Determine the (X, Y) coordinate at the center of the cell enclosing the given text.  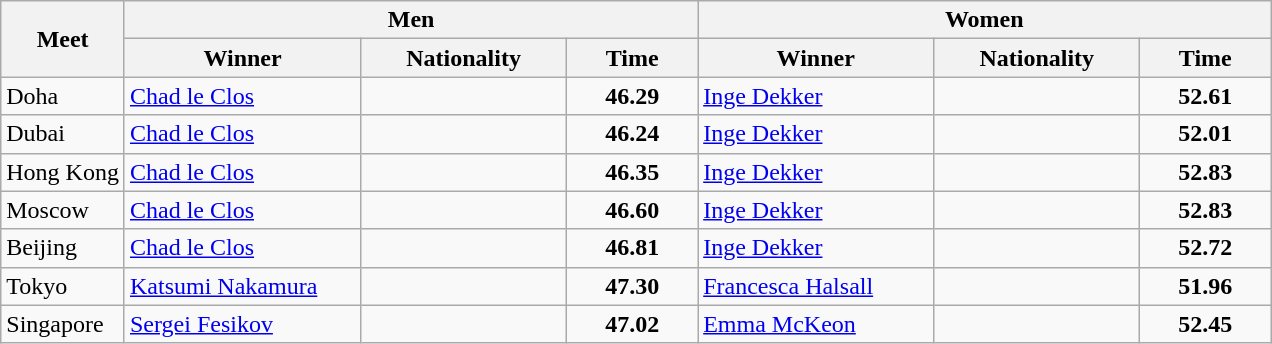
52.01 (1206, 134)
Meet (63, 39)
Doha (63, 96)
46.35 (632, 172)
Emma McKeon (816, 324)
47.30 (632, 286)
Beijing (63, 248)
Dubai (63, 134)
Men (410, 20)
52.45 (1206, 324)
46.60 (632, 210)
52.61 (1206, 96)
46.29 (632, 96)
Women (984, 20)
46.81 (632, 248)
46.24 (632, 134)
Hong Kong (63, 172)
52.72 (1206, 248)
51.96 (1206, 286)
Sergei Fesikov (242, 324)
Francesca Halsall (816, 286)
Katsumi Nakamura (242, 286)
Tokyo (63, 286)
Singapore (63, 324)
47.02 (632, 324)
Moscow (63, 210)
